Search for the cell housing the specified text and yield its [x, y] center coordinate. 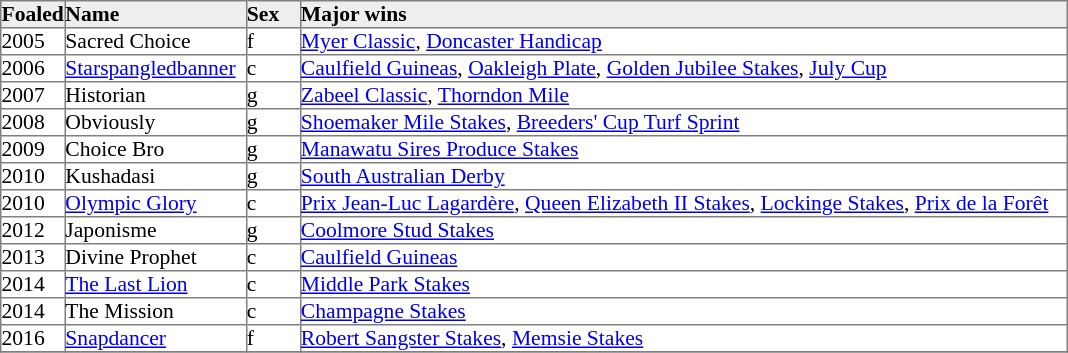
Olympic Glory [156, 204]
Champagne Stakes [683, 312]
Robert Sangster Stakes, Memsie Stakes [683, 338]
South Australian Derby [683, 176]
2006 [33, 68]
The Mission [156, 312]
Snapdancer [156, 338]
Manawatu Sires Produce Stakes [683, 150]
Prix Jean-Luc Lagardère, Queen Elizabeth II Stakes, Lockinge Stakes, Prix de la Forêt [683, 204]
Divine Prophet [156, 258]
Major wins [683, 14]
Choice Bro [156, 150]
2013 [33, 258]
Shoemaker Mile Stakes, Breeders' Cup Turf Sprint [683, 122]
Name [156, 14]
Obviously [156, 122]
Sacred Choice [156, 42]
2012 [33, 230]
Sex [273, 14]
Japonisme [156, 230]
Middle Park Stakes [683, 284]
Foaled [33, 14]
2008 [33, 122]
2009 [33, 150]
2005 [33, 42]
Historian [156, 96]
Coolmore Stud Stakes [683, 230]
Caulfield Guineas [683, 258]
Zabeel Classic, Thorndon Mile [683, 96]
The Last Lion [156, 284]
Caulfield Guineas, Oakleigh Plate, Golden Jubilee Stakes, July Cup [683, 68]
Starspangledbanner [156, 68]
Myer Classic, Doncaster Handicap [683, 42]
2007 [33, 96]
2016 [33, 338]
Kushadasi [156, 176]
